Pinpoint the cell where the given text exists, returning its (X, Y) midpoint coordinate. 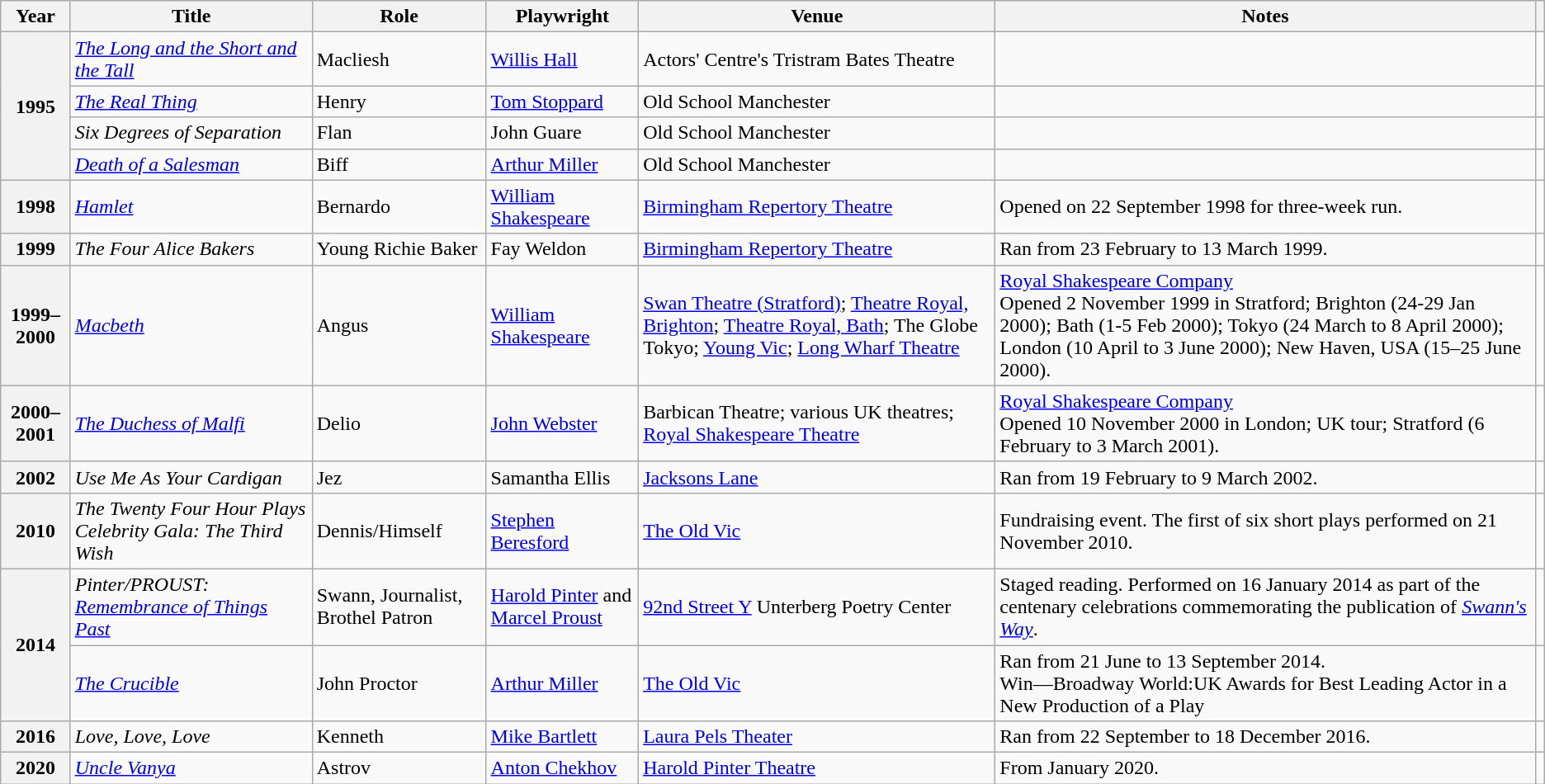
The Long and the Short and the Tall (191, 59)
Ran from 19 February to 9 March 2002. (1265, 477)
Willis Hall (563, 59)
Angus (399, 325)
Title (191, 17)
Swann, Journalist, Brothel Patron (399, 607)
Mike Bartlett (563, 737)
Role (399, 17)
1999 (35, 249)
Swan Theatre (Stratford); Theatre Royal, Brighton; Theatre Royal, Bath; The Globe Tokyo; Young Vic; Long Wharf Theatre (817, 325)
1995 (35, 106)
The Twenty Four Hour Plays Celebrity Gala: The Third Wish (191, 531)
The Real Thing (191, 102)
Biff (399, 164)
Harold Pinter and Marcel Proust (563, 607)
Dennis/Himself (399, 531)
The Crucible (191, 683)
Notes (1265, 17)
Kenneth (399, 737)
Tom Stoppard (563, 102)
Barbican Theatre; various UK theatres; Royal Shakespeare Theatre (817, 423)
Delio (399, 423)
1999–2000 (35, 325)
Flan (399, 133)
John Webster (563, 423)
The Duchess of Malfi (191, 423)
Macliesh (399, 59)
John Proctor (399, 683)
2016 (35, 737)
Fundraising event. The first of six short plays performed on 21 November 2010. (1265, 531)
Harold Pinter Theatre (817, 768)
Playwright (563, 17)
Jacksons Lane (817, 477)
Uncle Vanya (191, 768)
Samantha Ellis (563, 477)
Venue (817, 17)
Actors' Centre's Tristram Bates Theatre (817, 59)
Ran from 22 September to 18 December 2016. (1265, 737)
Use Me As Your Cardigan (191, 477)
Hamlet (191, 206)
From January 2020. (1265, 768)
The Four Alice Bakers (191, 249)
92nd Street Y Unterberg Poetry Center (817, 607)
Ran from 23 February to 13 March 1999. (1265, 249)
2002 (35, 477)
2014 (35, 645)
Astrov (399, 768)
Love, Love, Love (191, 737)
Bernardo (399, 206)
Year (35, 17)
Pinter/PROUST: Remembrance of Things Past (191, 607)
Anton Chekhov (563, 768)
Staged reading. Performed on 16 January 2014 as part of the centenary celebrations commemorating the publication of Swann's Way. (1265, 607)
Fay Weldon (563, 249)
Royal Shakespeare CompanyOpened 10 November 2000 in London; UK tour; Stratford (6 February to 3 March 2001). (1265, 423)
Stephen Beresford (563, 531)
John Guare (563, 133)
2010 (35, 531)
Jez (399, 477)
Six Degrees of Separation (191, 133)
1998 (35, 206)
Young Richie Baker (399, 249)
Macbeth (191, 325)
Laura Pels Theater (817, 737)
Henry (399, 102)
2020 (35, 768)
Death of a Salesman (191, 164)
2000–2001 (35, 423)
Ran from 21 June to 13 September 2014.Win—Broadway World:UK Awards for Best Leading Actor in a New Production of a Play (1265, 683)
Opened on 22 September 1998 for three-week run. (1265, 206)
